Extract the (X, Y) coordinate from the center of the cell holding the provided text.  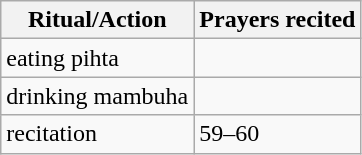
drinking mambuha (98, 96)
eating pihta (98, 58)
recitation (98, 134)
Prayers recited (278, 20)
Ritual/Action (98, 20)
59–60 (278, 134)
